Detect which cell encompasses the target text, then output its [x, y] center coordinate. 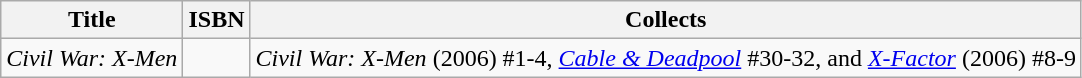
Civil War: X-Men [92, 58]
Title [92, 20]
Collects [666, 20]
Civil War: X-Men (2006) #1-4, Cable & Deadpool #30-32, and X-Factor (2006) #8-9 [666, 58]
ISBN [216, 20]
